Find where the given text appears and provide that cell's center as [x, y] coordinate. 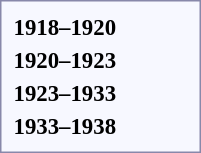
1920–1923 [65, 60]
1918–1920 [65, 27]
1933–1938 [65, 126]
1923–1933 [65, 93]
